Extract the (x, y) coordinate from the center of the cell holding the provided text.  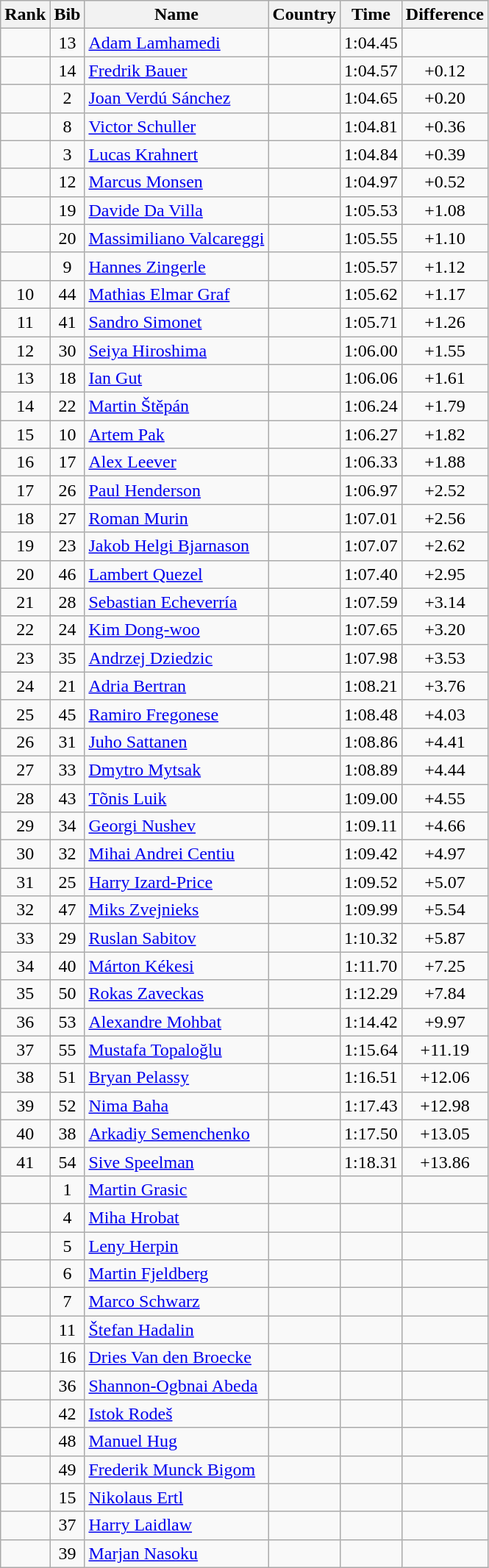
50 (68, 994)
Jakob Helgi Bjarnason (176, 546)
Martin Fjeldberg (176, 1274)
+13.05 (444, 1134)
+5.07 (444, 882)
Time (371, 15)
4 (68, 1217)
Shannon-Ogbnai Abeda (176, 1386)
+0.52 (444, 182)
Arkadiy Semenchenko (176, 1134)
+1.55 (444, 351)
45 (68, 714)
Fredrik Bauer (176, 71)
7 (68, 1302)
Rank (25, 15)
Istok Rodeš (176, 1414)
+1.79 (444, 407)
Štefan Hadalin (176, 1330)
1:04.57 (371, 71)
+0.36 (444, 126)
Frederik Munck Bigom (176, 1469)
Marco Schwarz (176, 1302)
1:04.65 (371, 99)
Sive Speelman (176, 1161)
Victor Schuller (176, 126)
Sebastian Echeverría (176, 602)
1:06.00 (371, 351)
2 (68, 99)
1:05.62 (371, 294)
+5.87 (444, 938)
Alexandre Mohbat (176, 1022)
Harry Laidlaw (176, 1525)
+5.54 (444, 910)
1:07.98 (371, 658)
Ruslan Sabitov (176, 938)
1 (68, 1189)
44 (68, 294)
1:04.81 (371, 126)
1:15.64 (371, 1050)
+11.19 (444, 1050)
+4.66 (444, 826)
Davide Da Villa (176, 210)
Dries Van den Broecke (176, 1358)
+4.55 (444, 798)
+4.03 (444, 714)
Lucas Krahnert (176, 154)
1:06.97 (371, 490)
Massimiliano Valcareggi (176, 238)
Miha Hrobat (176, 1217)
+13.86 (444, 1161)
+1.26 (444, 322)
+0.20 (444, 99)
1:08.89 (371, 770)
1:07.59 (371, 602)
1:09.00 (371, 798)
Harry Izard-Price (176, 882)
+4.41 (444, 742)
1:10.32 (371, 938)
5 (68, 1246)
+9.97 (444, 1022)
+2.62 (444, 546)
1:08.21 (371, 686)
+2.52 (444, 490)
Martin Grasic (176, 1189)
Difference (444, 15)
Sandro Simonet (176, 322)
1:09.99 (371, 910)
Name (176, 15)
Márton Kékesi (176, 966)
+0.39 (444, 154)
1:14.42 (371, 1022)
Lambert Quezel (176, 574)
Mathias Elmar Graf (176, 294)
Country (304, 15)
+7.25 (444, 966)
+2.95 (444, 574)
9 (68, 266)
Seiya Hiroshima (176, 351)
+0.12 (444, 71)
+1.12 (444, 266)
Ramiro Fregonese (176, 714)
1:18.31 (371, 1161)
+1.82 (444, 434)
+12.06 (444, 1078)
1:05.71 (371, 322)
Leny Herpin (176, 1246)
49 (68, 1469)
1:17.43 (371, 1106)
53 (68, 1022)
Kim Dong-woo (176, 630)
1:07.40 (371, 574)
3 (68, 154)
+4.97 (444, 854)
+7.84 (444, 994)
Manuel Hug (176, 1442)
Andrzej Dziedzic (176, 658)
Marjan Nasoku (176, 1553)
1:08.86 (371, 742)
8 (68, 126)
1:16.51 (371, 1078)
Adam Lamhamedi (176, 43)
Georgi Nushev (176, 826)
54 (68, 1161)
Bib (68, 15)
1:06.06 (371, 379)
Tõnis Luik (176, 798)
Bryan Pelassy (176, 1078)
Nima Baha (176, 1106)
Paul Henderson (176, 490)
1:11.70 (371, 966)
Hannes Zingerle (176, 266)
Artem Pak (176, 434)
51 (68, 1078)
+1.88 (444, 462)
1:07.01 (371, 518)
1:09.42 (371, 854)
1:05.55 (371, 238)
1:09.52 (371, 882)
+1.10 (444, 238)
6 (68, 1274)
1:05.53 (371, 210)
1:09.11 (371, 826)
+1.61 (444, 379)
1:08.48 (371, 714)
+2.56 (444, 518)
55 (68, 1050)
1:04.84 (371, 154)
52 (68, 1106)
46 (68, 574)
1:07.07 (371, 546)
Rokas Zaveckas (176, 994)
+3.76 (444, 686)
1:06.33 (371, 462)
Marcus Monsen (176, 182)
+1.17 (444, 294)
Adria Bertran (176, 686)
1:05.57 (371, 266)
+3.14 (444, 602)
Ian Gut (176, 379)
1:07.65 (371, 630)
+3.20 (444, 630)
47 (68, 910)
Alex Leever (176, 462)
+1.08 (444, 210)
Miks Zvejnieks (176, 910)
1:04.97 (371, 182)
Nikolaus Ertl (176, 1497)
1:06.24 (371, 407)
1:04.45 (371, 43)
+3.53 (444, 658)
42 (68, 1414)
1:06.27 (371, 434)
+12.98 (444, 1106)
Martin Štěpán (176, 407)
Joan Verdú Sánchez (176, 99)
Mustafa Topaloğlu (176, 1050)
48 (68, 1442)
43 (68, 798)
Juho Sattanen (176, 742)
1:12.29 (371, 994)
Mihai Andrei Centiu (176, 854)
1:17.50 (371, 1134)
Dmytro Mytsak (176, 770)
Roman Murin (176, 518)
+4.44 (444, 770)
